Scan for the cell matching the given text and deliver its [x, y] coordinate at center. 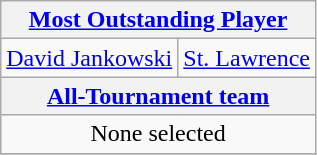
None selected [158, 134]
Most Outstanding Player [158, 20]
All-Tournament team [158, 96]
David Jankowski [90, 58]
St. Lawrence [247, 58]
